Find where the given text appears and provide that cell's center as [X, Y] coordinate. 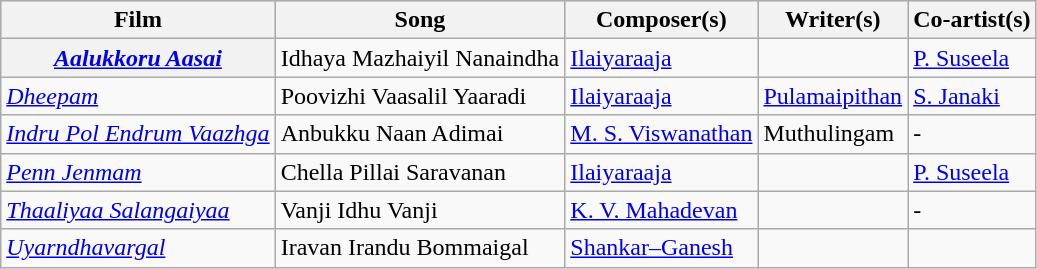
Writer(s) [833, 20]
Pulamaipithan [833, 96]
Composer(s) [662, 20]
Anbukku Naan Adimai [420, 134]
S. Janaki [972, 96]
Iravan Irandu Bommaigal [420, 248]
Aalukkoru Aasai [138, 58]
M. S. Viswanathan [662, 134]
Thaaliyaa Salangaiyaa [138, 210]
Shankar–Ganesh [662, 248]
Song [420, 20]
Poovizhi Vaasalil Yaaradi [420, 96]
Muthulingam [833, 134]
K. V. Mahadevan [662, 210]
Vanji Idhu Vanji [420, 210]
Film [138, 20]
Dheepam [138, 96]
Penn Jenmam [138, 172]
Indru Pol Endrum Vaazhga [138, 134]
Idhaya Mazhaiyil Nanaindha [420, 58]
Co-artist(s) [972, 20]
Uyarndhavargal [138, 248]
Chella Pillai Saravanan [420, 172]
